For the text-containing cell, return its midpoint in (X, Y) coordinate format. 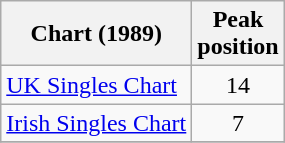
Peakposition (238, 34)
Chart (1989) (96, 34)
7 (238, 123)
Irish Singles Chart (96, 123)
14 (238, 85)
UK Singles Chart (96, 85)
